Determine the (X, Y) coordinate at the center of the cell enclosing the given text.  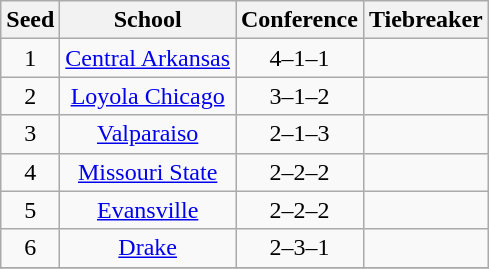
2–3–1 (300, 248)
3–1–2 (300, 96)
Valparaiso (148, 134)
School (148, 20)
2–1–3 (300, 134)
5 (30, 210)
Conference (300, 20)
4 (30, 172)
6 (30, 248)
Central Arkansas (148, 58)
3 (30, 134)
Evansville (148, 210)
1 (30, 58)
4–1–1 (300, 58)
2 (30, 96)
Tiebreaker (426, 20)
Loyola Chicago (148, 96)
Drake (148, 248)
Missouri State (148, 172)
Seed (30, 20)
